Output the [x, y] coordinate of the center of the cell containing the given text.  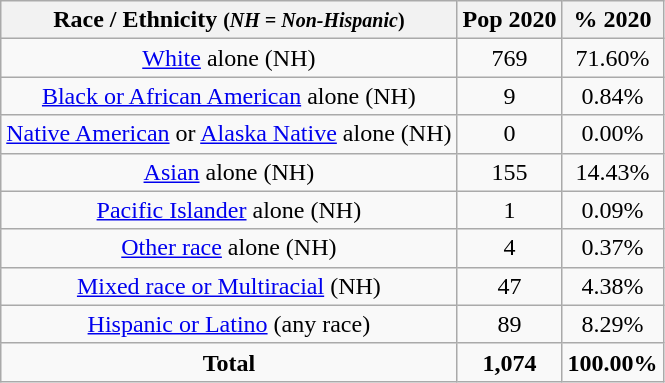
Black or African American alone (NH) [229, 96]
Race / Ethnicity (NH = Non-Hispanic) [229, 20]
4 [510, 248]
4.38% [612, 286]
Mixed race or Multiracial (NH) [229, 286]
Hispanic or Latino (any race) [229, 324]
1 [510, 210]
Pacific Islander alone (NH) [229, 210]
0.84% [612, 96]
Pop 2020 [510, 20]
Total [229, 362]
71.60% [612, 58]
155 [510, 172]
1,074 [510, 362]
89 [510, 324]
47 [510, 286]
0.00% [612, 134]
0.09% [612, 210]
0.37% [612, 248]
Asian alone (NH) [229, 172]
White alone (NH) [229, 58]
Other race alone (NH) [229, 248]
9 [510, 96]
% 2020 [612, 20]
8.29% [612, 324]
100.00% [612, 362]
14.43% [612, 172]
Native American or Alaska Native alone (NH) [229, 134]
769 [510, 58]
0 [510, 134]
